Identify which cell holds the provided text, then report its (x, y) central coordinate. 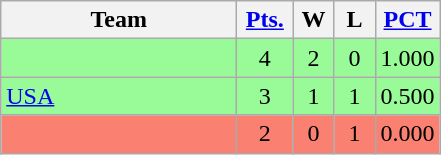
Pts. (265, 20)
0.500 (408, 96)
0.000 (408, 134)
PCT (408, 20)
3 (265, 96)
4 (265, 58)
L (354, 20)
Team (119, 20)
W (314, 20)
1.000 (408, 58)
USA (119, 96)
